Provide the [X, Y] coordinate of the cell's center where the given text is located.  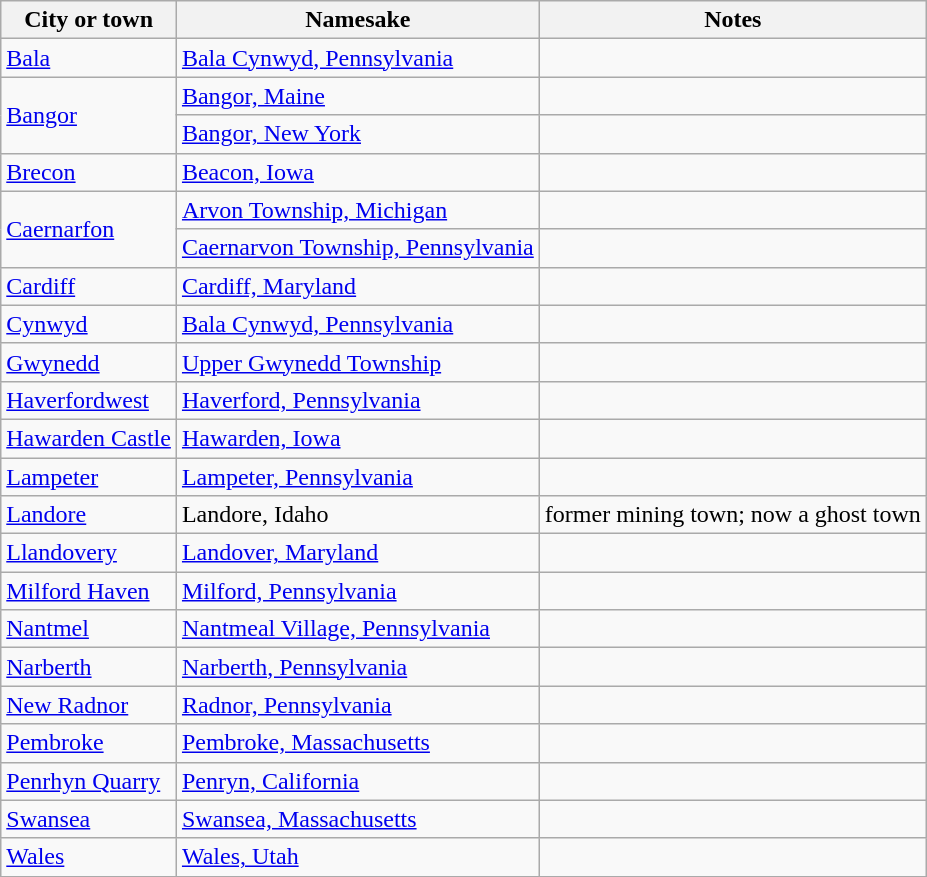
Cardiff, Maryland [358, 286]
Arvon Township, Michigan [358, 210]
City or town [89, 20]
Swansea [89, 819]
Bangor [89, 115]
Hawarden, Iowa [358, 438]
Notes [732, 20]
New Radnor [89, 705]
Milford Haven [89, 591]
Radnor, Pennsylvania [358, 705]
Landore, Idaho [358, 515]
Penryn, California [358, 781]
Namesake [358, 20]
former mining town; now a ghost town [732, 515]
Landover, Maryland [358, 553]
Milford, Pennsylvania [358, 591]
Penrhyn Quarry [89, 781]
Bala [89, 58]
Gwynedd [89, 362]
Nantmel [89, 629]
Hawarden Castle [89, 438]
Caernarvon Township, Pennsylvania [358, 248]
Bangor, New York [358, 134]
Haverfordwest [89, 400]
Haverford, Pennsylvania [358, 400]
Lampeter, Pennsylvania [358, 477]
Wales, Utah [358, 857]
Bangor, Maine [358, 96]
Llandovery [89, 553]
Cynwyd [89, 324]
Nantmeal Village, Pennsylvania [358, 629]
Narberth [89, 667]
Upper Gwynedd Township [358, 362]
Beacon, Iowa [358, 172]
Landore [89, 515]
Lampeter [89, 477]
Pembroke [89, 743]
Wales [89, 857]
Caernarfon [89, 229]
Brecon [89, 172]
Narberth, Pennsylvania [358, 667]
Pembroke, Massachusetts [358, 743]
Swansea, Massachusetts [358, 819]
Cardiff [89, 286]
